Provide the (x, y) coordinate of the cell's center where the given text is located.  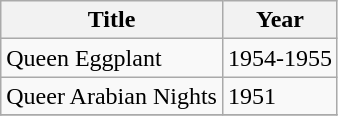
Queen Eggplant (112, 58)
Year (280, 20)
Title (112, 20)
1954-1955 (280, 58)
1951 (280, 96)
Queer Arabian Nights (112, 96)
